Locate the cell with the specified text and output its [x, y] center coordinate. 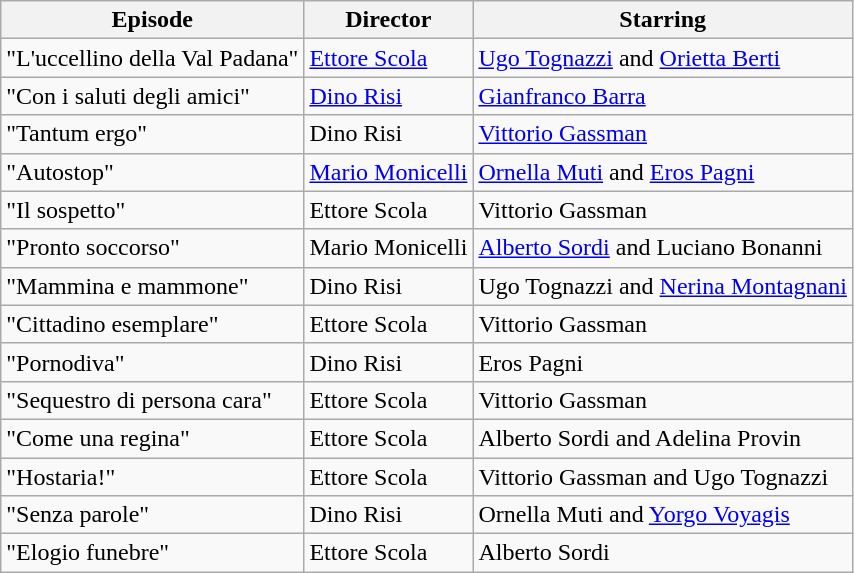
"Pronto soccorso" [152, 248]
Gianfranco Barra [663, 96]
Ugo Tognazzi and Orietta Berti [663, 58]
"Autostop" [152, 172]
Director [388, 20]
Episode [152, 20]
Starring [663, 20]
"Sequestro di persona cara" [152, 400]
Ugo Tognazzi and Nerina Montagnani [663, 286]
Ornella Muti and Eros Pagni [663, 172]
"Pornodiva" [152, 362]
"Elogio funebre" [152, 553]
"Con i saluti degli amici" [152, 96]
Alberto Sordi [663, 553]
"Come una regina" [152, 438]
Alberto Sordi and Adelina Provin [663, 438]
"L'uccellino della Val Padana" [152, 58]
"Cittadino esemplare" [152, 324]
"Mammina e mammone" [152, 286]
Eros Pagni [663, 362]
"Senza parole" [152, 515]
Ornella Muti and Yorgo Voyagis [663, 515]
"Il sospetto" [152, 210]
"Hostaria!" [152, 477]
Vittorio Gassman and Ugo Tognazzi [663, 477]
Alberto Sordi and Luciano Bonanni [663, 248]
"Tantum ergo" [152, 134]
